Capture the cell that displays the provided text and extract its (x, y) central coordinate. 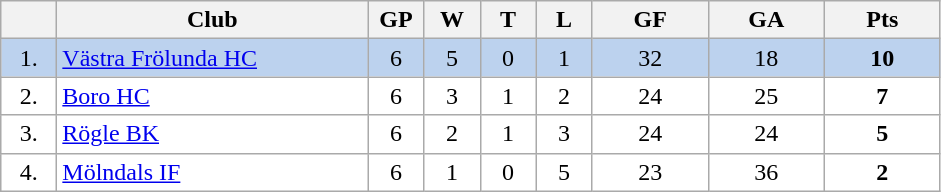
GP (396, 20)
Club (212, 20)
Mölndals IF (212, 172)
3. (29, 134)
25 (766, 96)
Pts (882, 20)
36 (766, 172)
Rögle BK (212, 134)
GF (650, 20)
2. (29, 96)
T (508, 20)
W (452, 20)
23 (650, 172)
Boro HC (212, 96)
Västra Frölunda HC (212, 58)
18 (766, 58)
10 (882, 58)
1. (29, 58)
7 (882, 96)
L (564, 20)
GA (766, 20)
4. (29, 172)
32 (650, 58)
